Search for the cell housing the specified text and yield its [x, y] center coordinate. 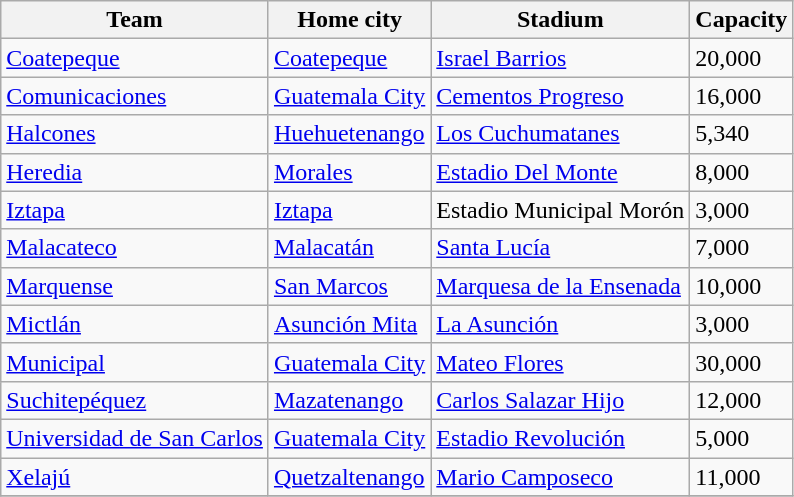
Mateo Flores [560, 362]
Malacatán [349, 248]
20,000 [742, 58]
Mario Camposeco [560, 477]
Home city [349, 20]
8,000 [742, 172]
Morales [349, 172]
Capacity [742, 20]
Municipal [135, 362]
Estadio Municipal Morón [560, 210]
11,000 [742, 477]
Heredia [135, 172]
Marquesa de la Ensenada [560, 286]
10,000 [742, 286]
Los Cuchumatanes [560, 134]
5,000 [742, 438]
Xelajú [135, 477]
16,000 [742, 96]
12,000 [742, 400]
Asunción Mita [349, 324]
Stadium [560, 20]
Mazatenango [349, 400]
Marquense [135, 286]
Cementos Progreso [560, 96]
Comunicaciones [135, 96]
San Marcos [349, 286]
Estadio Del Monte [560, 172]
Israel Barrios [560, 58]
Malacateco [135, 248]
5,340 [742, 134]
Suchitepéquez [135, 400]
Estadio Revolución [560, 438]
Halcones [135, 134]
Mictlán [135, 324]
Universidad de San Carlos [135, 438]
Carlos Salazar Hijo [560, 400]
30,000 [742, 362]
Team [135, 20]
Huehuetenango [349, 134]
Santa Lucía [560, 248]
7,000 [742, 248]
La Asunción [560, 324]
Quetzaltenango [349, 477]
